Capture the cell that displays the provided text and extract its (X, Y) central coordinate. 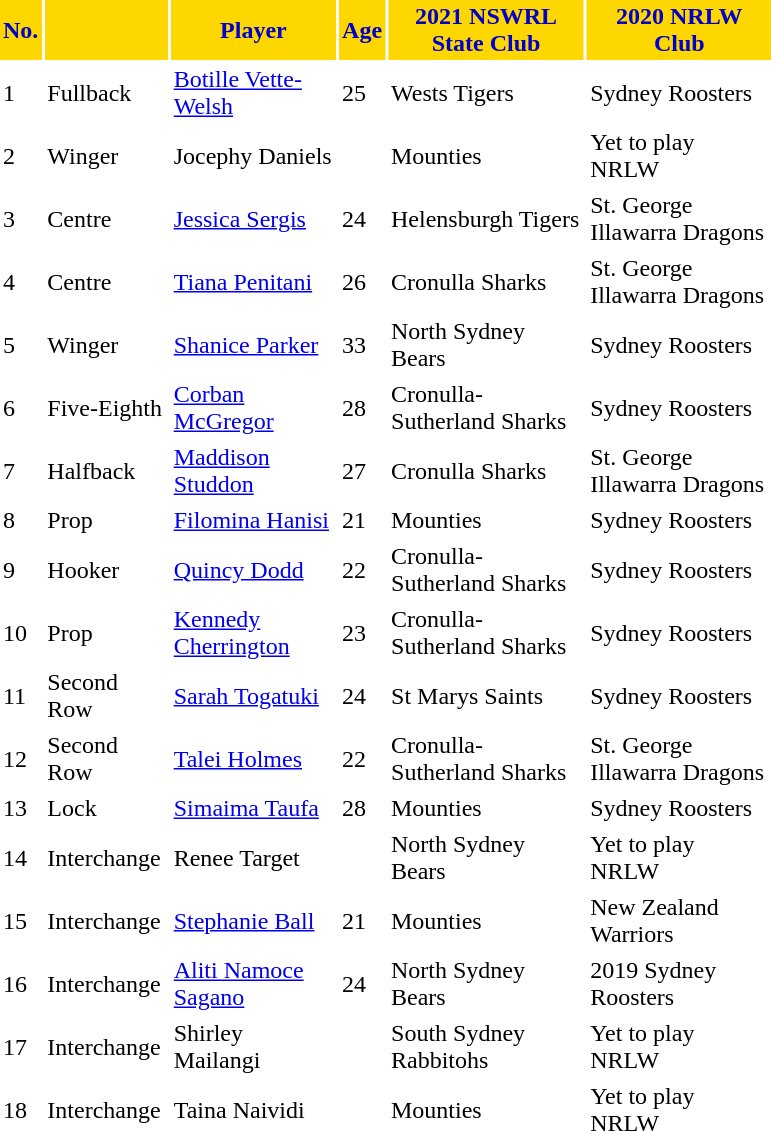
2021 NSWRL State Club (486, 30)
15 (20, 921)
Corban McGregor (254, 408)
Stephanie Ball (254, 921)
Aliti Namoce Sagano (254, 984)
12 (20, 759)
2019 Sydney Roosters (679, 984)
Helensburgh Tigers (486, 219)
Renee Target (254, 858)
23 (362, 633)
4 (20, 282)
Filomina Hanisi (254, 520)
7 (20, 471)
5 (20, 345)
3 (20, 219)
Player (254, 30)
Simaima Taufa (254, 808)
1 (20, 93)
Quincy Dodd (254, 570)
St Marys Saints (486, 696)
2 (20, 156)
33 (362, 345)
Wests Tigers (486, 93)
13 (20, 808)
Kennedy Cherrington (254, 633)
25 (362, 93)
South Sydney Rabbitohs (486, 1047)
16 (20, 984)
8 (20, 520)
10 (20, 633)
Five-Eighth (106, 408)
27 (362, 471)
Talei Holmes (254, 759)
Fullback (106, 93)
Jessica Sergis (254, 219)
Lock (106, 808)
Botille Vette-Welsh (254, 93)
Halfback (106, 471)
9 (20, 570)
Shanice Parker (254, 345)
Sarah Togatuki (254, 696)
No. (20, 30)
14 (20, 858)
Shirley Mailangi (254, 1047)
17 (20, 1047)
Jocephy Daniels (254, 156)
Age (362, 30)
Tiana Penitani (254, 282)
Hooker (106, 570)
Maddison Studdon (254, 471)
2020 NRLW Club (679, 30)
6 (20, 408)
26 (362, 282)
New Zealand Warriors (679, 921)
11 (20, 696)
